Locate the cell with the specified text and output its [x, y] center coordinate. 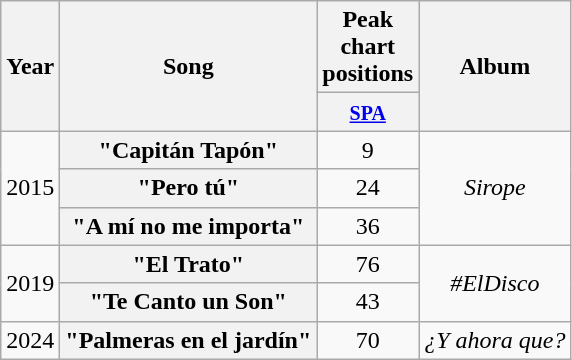
24 [368, 188]
"A mí no me importa" [188, 226]
"Te Canto un Son" [188, 302]
Album [495, 66]
70 [368, 340]
2024 [30, 340]
43 [368, 302]
Sirope [495, 188]
Peak chart positions [368, 47]
36 [368, 226]
"Capitán Tapón" [188, 150]
Song [188, 66]
#ElDisco [495, 283]
"Palmeras en el jardín" [188, 340]
¿Y ahora que? [495, 340]
76 [368, 264]
"Pero tú" [188, 188]
2019 [30, 283]
9 [368, 150]
"El Trato" [188, 264]
SPA [368, 112]
2015 [30, 188]
Year [30, 66]
